Provide the [x, y] coordinate of the cell's center where the given text is located.  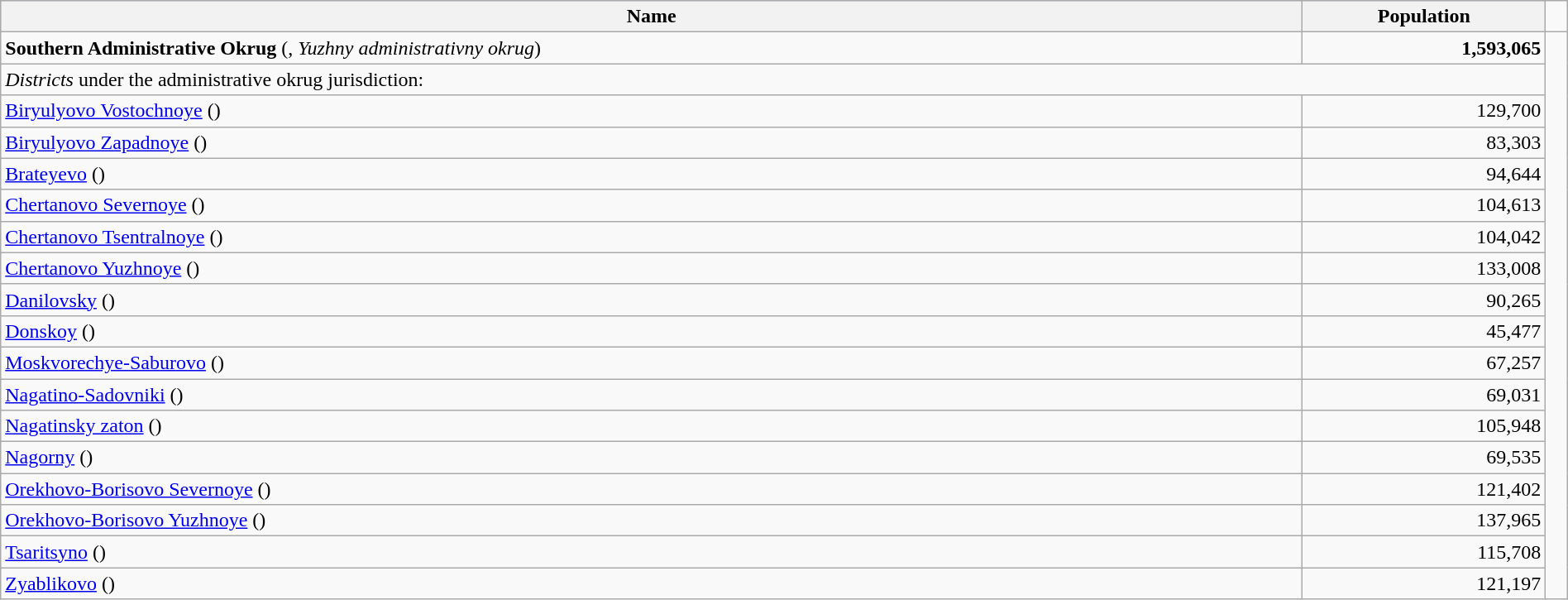
69,031 [1424, 395]
Donskoy () [652, 331]
90,265 [1424, 300]
133,008 [1424, 268]
137,965 [1424, 521]
83,303 [1424, 142]
Brateyevo () [652, 174]
Orekhovo-Borisovo Severnoye () [652, 489]
69,535 [1424, 458]
104,613 [1424, 205]
121,197 [1424, 583]
Population [1424, 17]
129,700 [1424, 111]
115,708 [1424, 552]
Danilovsky () [652, 300]
Orekhovo-Borisovo Yuzhnoye () [652, 521]
Biryulyovo Vostochnoye () [652, 111]
Biryulyovo Zapadnoye () [652, 142]
1,593,065 [1424, 48]
Southern Administrative Okrug (, Yuzhny administrativny okrug) [652, 48]
94,644 [1424, 174]
45,477 [1424, 331]
121,402 [1424, 489]
105,948 [1424, 426]
Nagorny () [652, 458]
Districts under the administrative okrug jurisdiction: [773, 79]
Chertanovo Yuzhnoye () [652, 268]
104,042 [1424, 237]
67,257 [1424, 362]
Chertanovo Tsentralnoye () [652, 237]
Name [652, 17]
Nagatino-Sadovniki () [652, 395]
Zyablikovo () [652, 583]
Nagatinsky zaton () [652, 426]
Moskvorechye-Saburovo () [652, 362]
Tsaritsyno () [652, 552]
Chertanovo Severnoye () [652, 205]
